Pinpoint the cell where the given text exists, returning its [X, Y] midpoint coordinate. 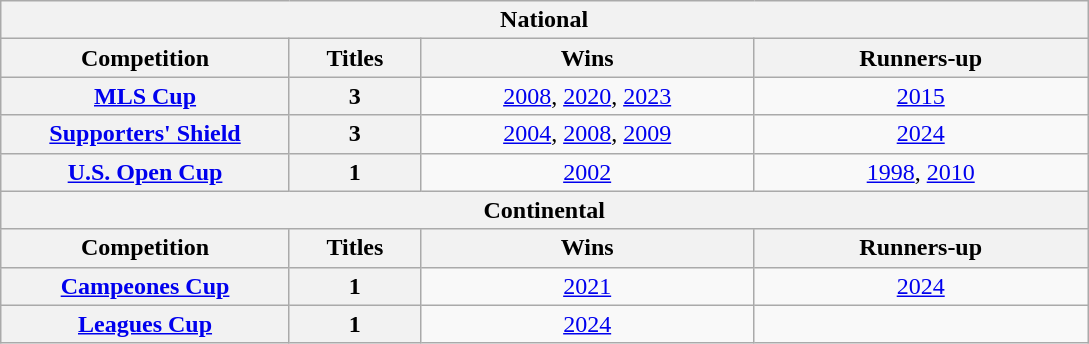
2015 [921, 96]
1998, 2010 [921, 172]
2002 [587, 172]
Leagues Cup [146, 324]
2004, 2008, 2009 [587, 134]
U.S. Open Cup [146, 172]
2008, 2020, 2023 [587, 96]
MLS Cup [146, 96]
Supporters' Shield [146, 134]
Continental [544, 210]
Campeones Cup [146, 286]
2021 [587, 286]
National [544, 20]
